Find where the given text appears and provide that cell's center as (X, Y) coordinate. 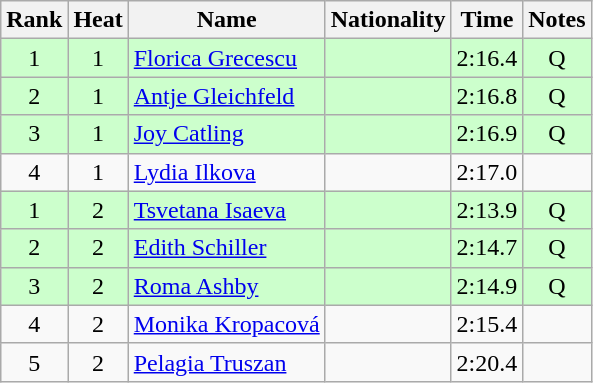
2:17.0 (487, 172)
5 (34, 362)
Heat (98, 20)
Time (487, 20)
Monika Kropacová (226, 324)
2:16.4 (487, 58)
Edith Schiller (226, 248)
Joy Catling (226, 134)
2:16.9 (487, 134)
Name (226, 20)
2:16.8 (487, 96)
Antje Gleichfeld (226, 96)
Nationality (388, 20)
Notes (557, 20)
2:14.9 (487, 286)
2:14.7 (487, 248)
Lydia Ilkova (226, 172)
Pelagia Truszan (226, 362)
Tsvetana Isaeva (226, 210)
2:20.4 (487, 362)
Roma Ashby (226, 286)
Rank (34, 20)
Florica Grecescu (226, 58)
2:13.9 (487, 210)
2:15.4 (487, 324)
